Extract the (X, Y) coordinate from the center of the cell holding the provided text.  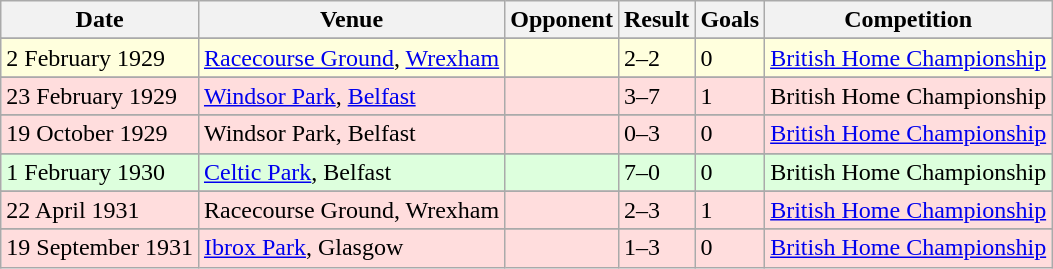
2–3 (656, 210)
1 February 1930 (100, 172)
Venue (351, 20)
23 February 1929 (100, 96)
19 October 1929 (100, 134)
22 April 1931 (100, 210)
7–0 (656, 172)
Date (100, 20)
Opponent (562, 20)
0–3 (656, 134)
2 February 1929 (100, 58)
19 September 1931 (100, 248)
3–7 (656, 96)
Goals (730, 20)
Celtic Park, Belfast (351, 172)
Result (656, 20)
Ibrox Park, Glasgow (351, 248)
2–2 (656, 58)
1–3 (656, 248)
Competition (908, 20)
